Locate the cell with the specified text and output its (x, y) center coordinate. 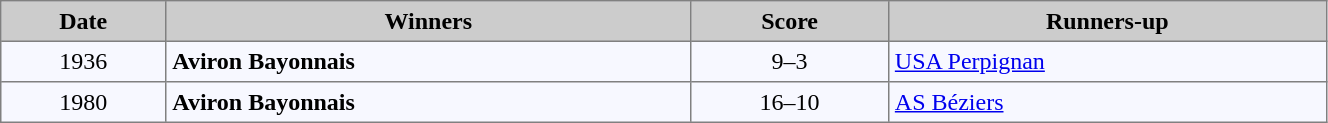
Score (790, 21)
Runners-up (1107, 21)
16–10 (790, 102)
1936 (84, 61)
1980 (84, 102)
USA Perpignan (1107, 61)
Winners (428, 21)
AS Béziers (1107, 102)
Date (84, 21)
9–3 (790, 61)
